Find where the given text appears and provide that cell's center as [X, Y] coordinate. 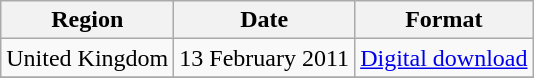
Date [264, 20]
Digital download [444, 58]
Format [444, 20]
Region [88, 20]
United Kingdom [88, 58]
13 February 2011 [264, 58]
